Capture the cell that displays the provided text and extract its [X, Y] central coordinate. 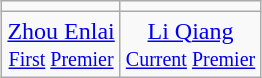
Zhou EnlaiFirst Premier [61, 44]
Li QiangCurrent Premier [190, 44]
